For the text-containing cell, return its midpoint in (x, y) coordinate format. 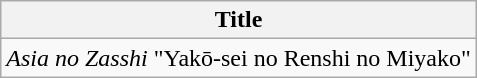
Title (239, 20)
Asia no Zasshi "Yakō-sei no Renshi no Miyako" (239, 58)
